Provide the [X, Y] coordinate of the cell's center where the given text is located.  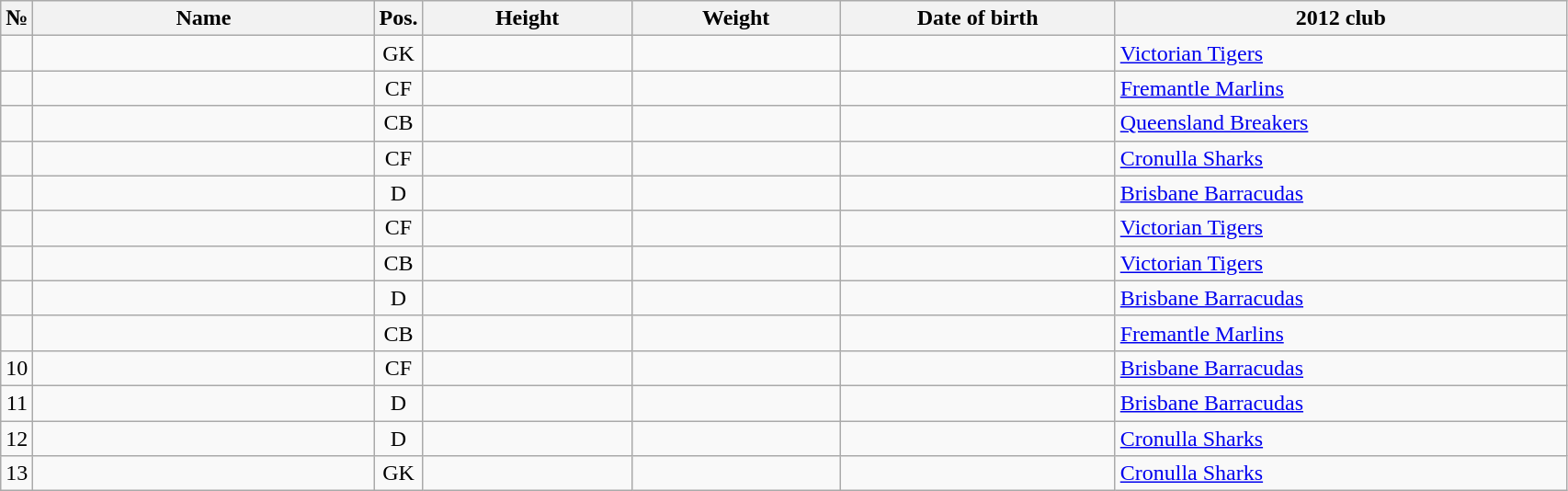
№ [17, 18]
11 [17, 403]
2012 club [1340, 18]
Queensland Breakers [1340, 123]
Height [528, 18]
Date of birth [978, 18]
Name [204, 18]
10 [17, 368]
13 [17, 474]
Weight [735, 18]
12 [17, 439]
Pos. [399, 18]
